Provide the (x, y) coordinate of the cell's center where the given text is located.  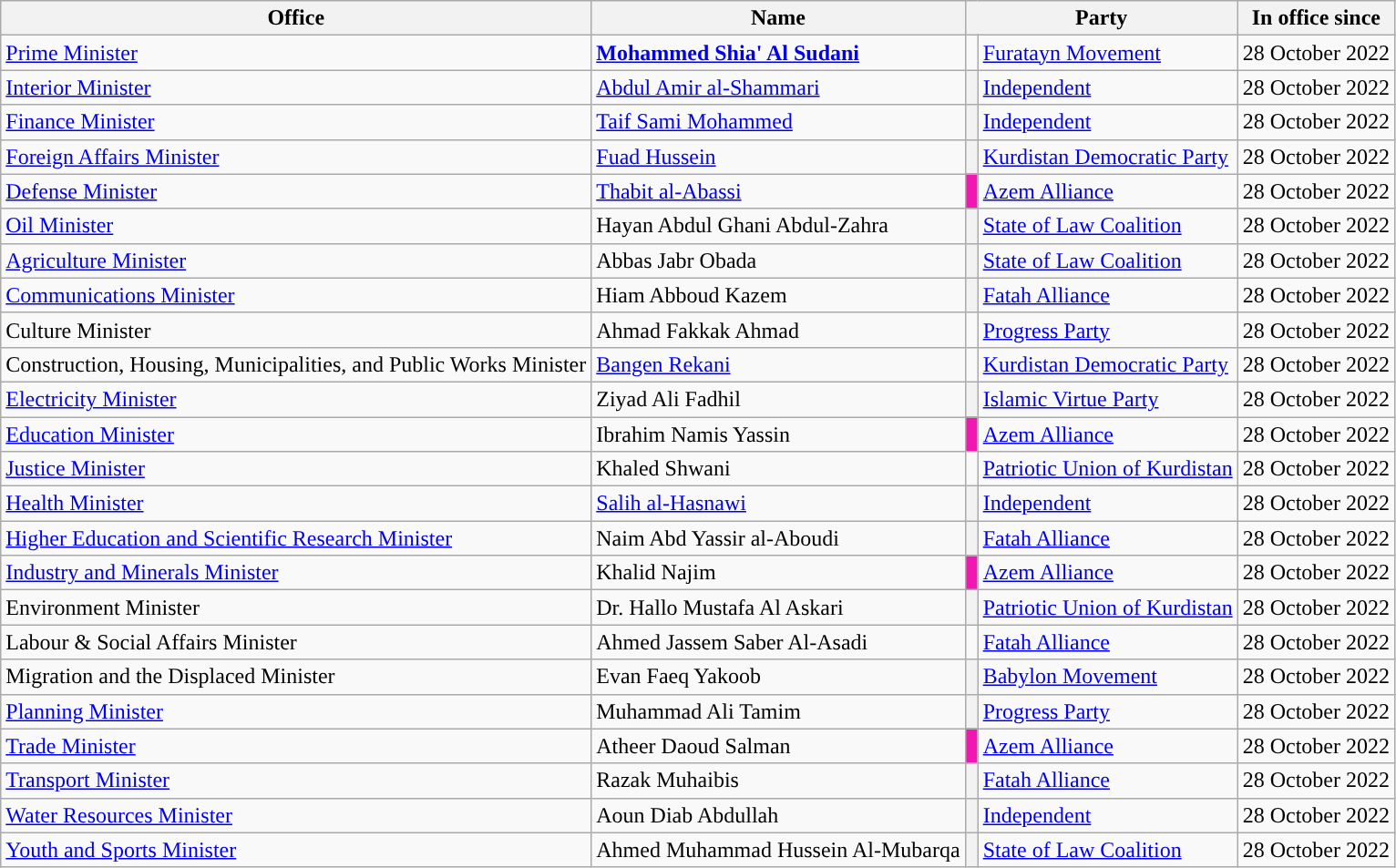
Ahmed Muhammad Hussein Al-Mubarqa (778, 850)
Salih al-Hasnawi (778, 504)
Evan Faeq Yakoob (778, 677)
Mohammed Shia' Al Sudani (778, 53)
Ziyad Ali Fadhil (778, 399)
Electricity Minister (296, 399)
Environment Minister (296, 608)
Bangen Rekani (778, 364)
Dr. Hallo Mustafa Al Askari (778, 608)
Razak Muhaibis (778, 781)
Babylon Movement (1108, 677)
Culture Minister (296, 330)
Name (778, 18)
Labour & Social Affairs Minister (296, 642)
Hiam Abboud Kazem (778, 295)
Naim Abd Yassir al-Aboudi (778, 538)
Office (296, 18)
Abbas Jabr Obada (778, 260)
Ahmed Jassem Saber Al-Asadi (778, 642)
Muhammad Ali Tamim (778, 711)
Industry and Minerals Minister (296, 573)
Prime Minister (296, 53)
Justice Minister (296, 469)
Ibrahim Namis Yassin (778, 434)
Agriculture Minister (296, 260)
Oil Minister (296, 226)
Communications Minister (296, 295)
Furatayn Movement (1108, 53)
Aoun Diab Abdullah (778, 815)
Youth and Sports Minister (296, 850)
Khalid Najim (778, 573)
Interior Minister (296, 87)
Party (1101, 18)
Atheer Daoud Salman (778, 746)
Foreign Affairs Minister (296, 157)
Ahmad Fakkak Ahmad (778, 330)
Defense Minister (296, 191)
In office since (1316, 18)
Migration and the Displaced Minister (296, 677)
Finance Minister (296, 122)
Taif Sami Mohammed (778, 122)
Thabit al-Abassi (778, 191)
Islamic Virtue Party (1108, 399)
Fuad Hussein (778, 157)
Education Minister (296, 434)
Khaled Shwani (778, 469)
Hayan Abdul Ghani Abdul-Zahra (778, 226)
Health Minister (296, 504)
Higher Education and Scientific Research Minister (296, 538)
Water Resources Minister (296, 815)
Planning Minister (296, 711)
Transport Minister (296, 781)
Abdul Amir al-Shammari (778, 87)
Trade Minister (296, 746)
Construction, Housing, Municipalities, and Public Works Minister (296, 364)
